Extract the (X, Y) coordinate from the center of the cell holding the provided text.  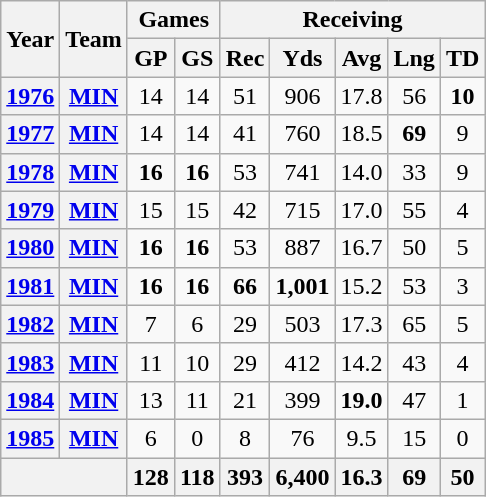
8 (245, 438)
Rec (245, 58)
15.2 (362, 286)
17.3 (362, 324)
76 (302, 438)
16.7 (362, 248)
887 (302, 248)
1984 (30, 400)
1,001 (302, 286)
Year (30, 39)
18.5 (362, 134)
6,400 (302, 477)
715 (302, 210)
9.5 (362, 438)
1 (462, 400)
393 (245, 477)
13 (150, 400)
Lng (414, 58)
TD (462, 58)
14.0 (362, 172)
1977 (30, 134)
65 (414, 324)
55 (414, 210)
19.0 (362, 400)
Receiving (352, 20)
66 (245, 286)
399 (302, 400)
41 (245, 134)
51 (245, 96)
1982 (30, 324)
741 (302, 172)
1976 (30, 96)
1983 (30, 362)
1980 (30, 248)
503 (302, 324)
33 (414, 172)
16.3 (362, 477)
Avg (362, 58)
1978 (30, 172)
128 (150, 477)
GP (150, 58)
56 (414, 96)
412 (302, 362)
43 (414, 362)
118 (197, 477)
3 (462, 286)
760 (302, 134)
7 (150, 324)
1981 (30, 286)
17.0 (362, 210)
1979 (30, 210)
Team (94, 39)
17.8 (362, 96)
21 (245, 400)
42 (245, 210)
47 (414, 400)
906 (302, 96)
GS (197, 58)
1985 (30, 438)
14.2 (362, 362)
Yds (302, 58)
Games (174, 20)
